Scan for the cell matching the given text and deliver its (X, Y) coordinate at center. 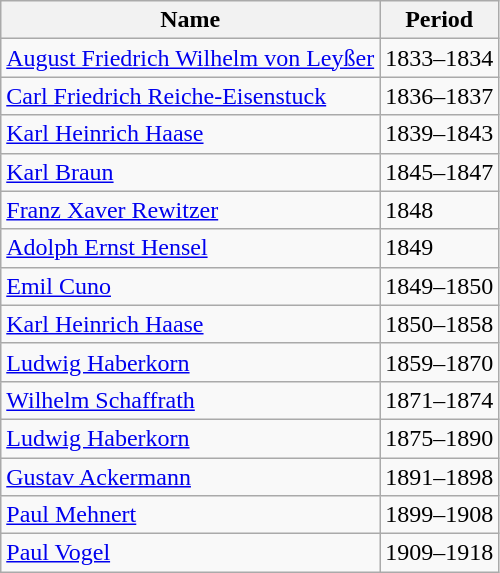
1833–1834 (440, 58)
1909–1918 (440, 553)
Paul Vogel (190, 553)
1848 (440, 210)
1836–1837 (440, 96)
Gustav Ackermann (190, 477)
1899–1908 (440, 515)
Adolph Ernst Hensel (190, 248)
Name (190, 20)
1875–1890 (440, 438)
1850–1858 (440, 324)
1849–1850 (440, 286)
1891–1898 (440, 477)
Emil Cuno (190, 286)
Wilhelm Schaffrath (190, 400)
Period (440, 20)
Franz Xaver Rewitzer (190, 210)
1849 (440, 248)
Carl Friedrich Reiche-Eisenstuck (190, 96)
1859–1870 (440, 362)
Paul Mehnert (190, 515)
1871–1874 (440, 400)
1839–1843 (440, 134)
Karl Braun (190, 172)
1845–1847 (440, 172)
August Friedrich Wilhelm von Leyßer (190, 58)
